Determine the (x, y) coordinate at the center of the cell enclosing the given text.  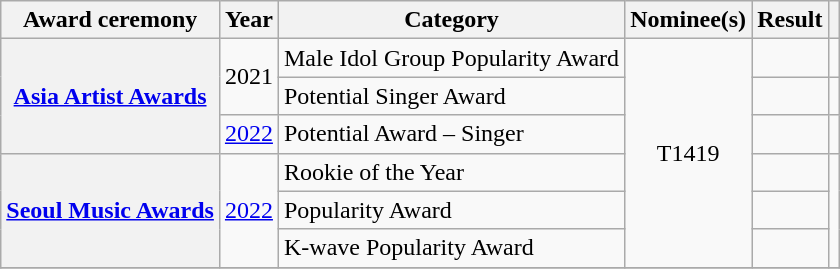
Seoul Music Awards (110, 210)
Category (451, 20)
Asia Artist Awards (110, 96)
Potential Award – Singer (451, 134)
Award ceremony (110, 20)
T1419 (688, 153)
Potential Singer Award (451, 96)
2021 (248, 77)
Year (248, 20)
Popularity Award (451, 210)
K-wave Popularity Award (451, 248)
Rookie of the Year (451, 172)
Result (790, 20)
Nominee(s) (688, 20)
Male Idol Group Popularity Award (451, 58)
